Search for the cell housing the specified text and yield its (X, Y) center coordinate. 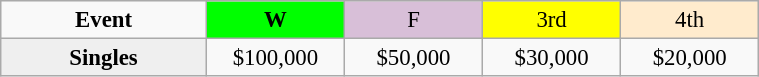
$20,000 (690, 58)
$100,000 (275, 58)
W (275, 20)
4th (690, 20)
$30,000 (552, 58)
Event (104, 20)
$50,000 (413, 58)
F (413, 20)
Singles (104, 58)
3rd (552, 20)
